Capture the cell that displays the provided text and extract its [x, y] central coordinate. 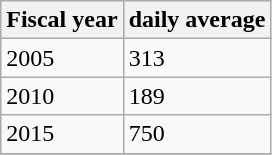
Fiscal year [62, 20]
313 [197, 58]
daily average [197, 20]
750 [197, 134]
2015 [62, 134]
2010 [62, 96]
189 [197, 96]
2005 [62, 58]
